Output the (X, Y) coordinate of the center of the cell containing the given text.  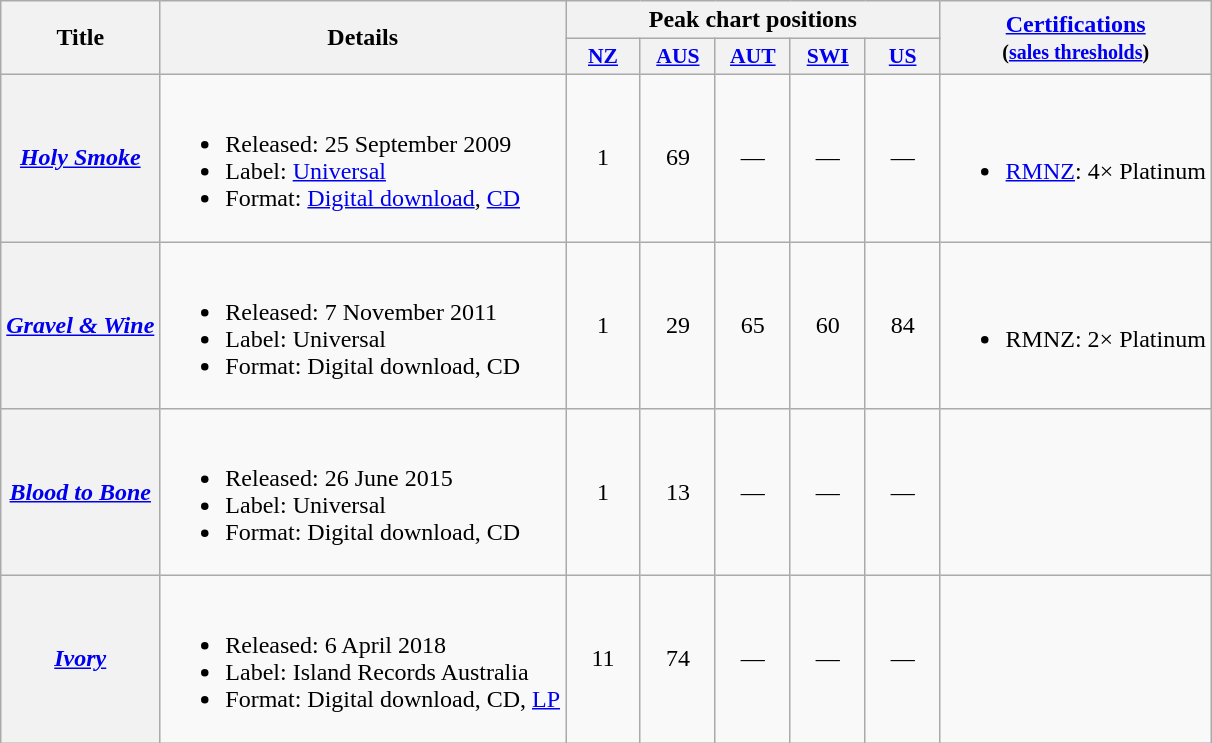
US (902, 57)
AUT (752, 57)
Blood to Bone (80, 492)
Details (363, 38)
SWI (828, 57)
Certifications(sales thresholds) (1076, 38)
Title (80, 38)
60 (828, 326)
13 (678, 492)
Released: 25 September 2009Label: UniversalFormat: Digital download, CD (363, 158)
Holy Smoke (80, 158)
Released: 6 April 2018Label: Island Records AustraliaFormat: Digital download, CD, LP (363, 660)
Peak chart positions (754, 20)
Ivory (80, 660)
84 (902, 326)
RMNZ: 4× Platinum (1076, 158)
74 (678, 660)
11 (604, 660)
AUS (678, 57)
69 (678, 158)
RMNZ: 2× Platinum (1076, 326)
Released: 26 June 2015Label: UniversalFormat: Digital download, CD (363, 492)
29 (678, 326)
Released: 7 November 2011Label: UniversalFormat: Digital download, CD (363, 326)
Gravel & Wine (80, 326)
65 (752, 326)
NZ (604, 57)
